Locate the cell with the specified text and output its [X, Y] center coordinate. 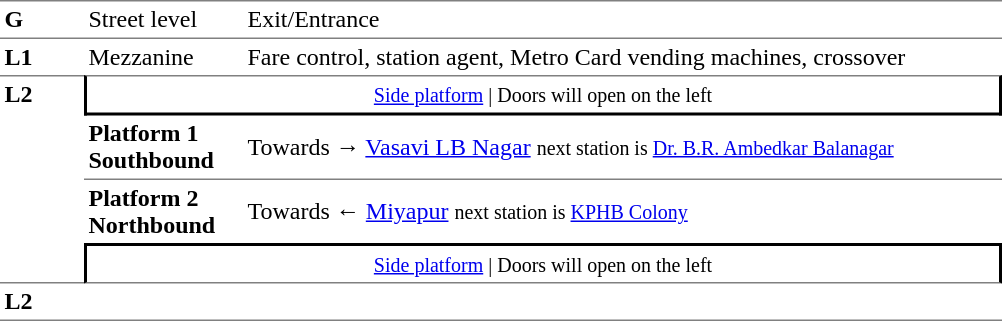
G [42, 20]
Platform 2Northbound [164, 212]
Street level [164, 20]
Exit/Entrance [622, 20]
Mezzanine [164, 57]
L2 [42, 179]
Fare control, station agent, Metro Card vending machines, crossover [622, 57]
L1 [42, 57]
Platform 1Southbound [164, 148]
Towards ← Miyapur next station is KPHB Colony [622, 212]
Towards → Vasavi LB Nagar next station is Dr. B.R. Ambedkar Balanagar [622, 148]
